Capture the cell that displays the provided text and extract its (X, Y) central coordinate. 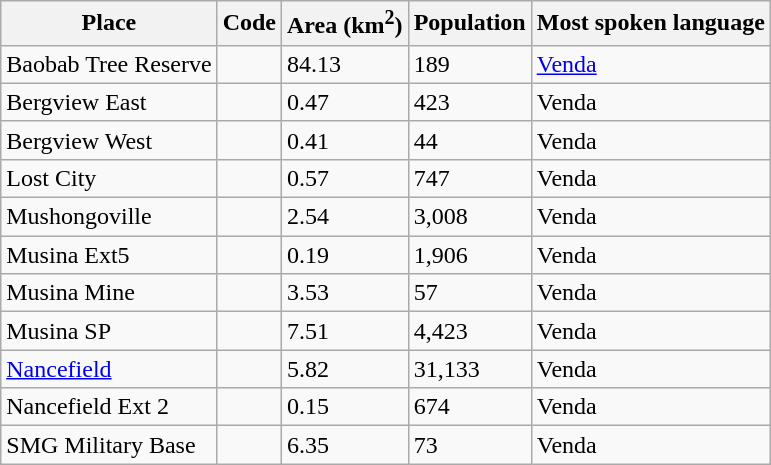
Mushongoville (109, 217)
747 (470, 178)
0.41 (346, 140)
44 (470, 140)
0.57 (346, 178)
Nancefield Ext 2 (109, 407)
Area (km2) (346, 24)
31,133 (470, 369)
0.19 (346, 255)
6.35 (346, 445)
3.53 (346, 293)
5.82 (346, 369)
Bergview East (109, 102)
SMG Military Base (109, 445)
3,008 (470, 217)
Nancefield (109, 369)
Population (470, 24)
Musina Ext5 (109, 255)
Baobab Tree Reserve (109, 64)
84.13 (346, 64)
Musina Mine (109, 293)
0.15 (346, 407)
Bergview West (109, 140)
Place (109, 24)
4,423 (470, 331)
423 (470, 102)
Lost City (109, 178)
Musina SP (109, 331)
189 (470, 64)
Most spoken language (650, 24)
Code (249, 24)
73 (470, 445)
0.47 (346, 102)
674 (470, 407)
7.51 (346, 331)
57 (470, 293)
2.54 (346, 217)
1,906 (470, 255)
